Identify which cell holds the provided text, then report its [x, y] central coordinate. 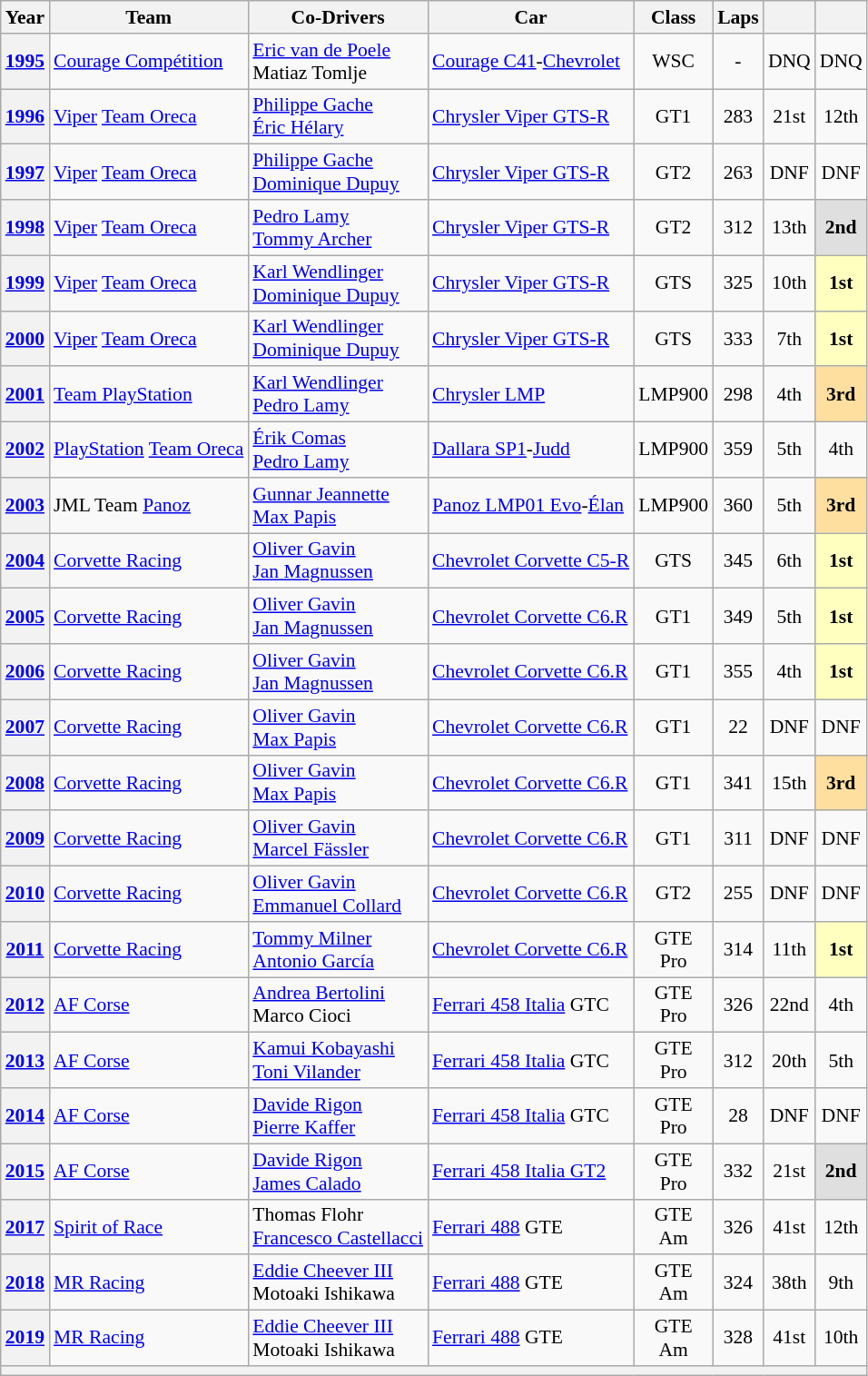
WSC [674, 62]
349 [738, 616]
28 [738, 1115]
1995 [25, 62]
Chevrolet Corvette C5-R [530, 561]
325 [738, 283]
Team PlayStation [149, 394]
38th [790, 1282]
Team [149, 17]
Andrea Bertolini Marco Cioci [338, 1005]
2013 [25, 1061]
Chrysler LMP [530, 394]
Thomas Flohr Francesco Castellacci [338, 1226]
255 [738, 894]
2010 [25, 894]
9th [841, 1282]
332 [738, 1172]
2002 [25, 450]
2000 [25, 338]
JML Team Panoz [149, 505]
1998 [25, 227]
13th [790, 227]
Courage C41-Chevrolet [530, 62]
2019 [25, 1339]
Davide Rigon Pierre Kaffer [338, 1115]
2005 [25, 616]
355 [738, 672]
22 [738, 727]
20th [790, 1061]
Philippe Gache Dominique Dupuy [338, 173]
2004 [25, 561]
2003 [25, 505]
7th [790, 338]
Car [530, 17]
345 [738, 561]
22nd [790, 1005]
2001 [25, 394]
Laps [738, 17]
Panoz LMP01 Evo-Élan [530, 505]
Year [25, 17]
360 [738, 505]
2008 [25, 783]
Courage Compétition [149, 62]
6th [790, 561]
359 [738, 450]
Co-Drivers [338, 17]
2017 [25, 1226]
1997 [25, 173]
2011 [25, 950]
PlayStation Team Oreca [149, 450]
Oliver Gavin Emmanuel Collard [338, 894]
2015 [25, 1172]
298 [738, 394]
333 [738, 338]
Kamui Kobayashi Toni Vilander [338, 1061]
11th [790, 950]
328 [738, 1339]
311 [738, 839]
Tommy Milner Antonio García [338, 950]
Class [674, 17]
341 [738, 783]
Dallara SP1-Judd [530, 450]
2007 [25, 727]
2018 [25, 1282]
2009 [25, 839]
Érik Comas Pedro Lamy [338, 450]
314 [738, 950]
Pedro Lamy Tommy Archer [338, 227]
15th [790, 783]
263 [738, 173]
Ferrari 458 Italia GT2 [530, 1172]
- [738, 62]
2006 [25, 672]
1999 [25, 283]
Davide Rigon James Calado [338, 1172]
Karl Wendlinger Pedro Lamy [338, 394]
1996 [25, 116]
Spirit of Race [149, 1226]
283 [738, 116]
2012 [25, 1005]
Oliver Gavin Marcel Fässler [338, 839]
Gunnar Jeannette Max Papis [338, 505]
Philippe Gache Éric Hélary [338, 116]
2014 [25, 1115]
324 [738, 1282]
Eric van de Poele Matiaz Tomlje [338, 62]
